Return (x, y) of the center of cell containing provided text 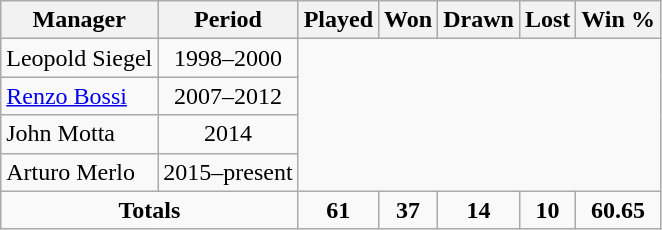
John Motta (80, 134)
Renzo Bossi (80, 96)
Arturo Merlo (80, 172)
Period (228, 20)
14 (479, 210)
2014 (228, 134)
1998–2000 (228, 58)
Totals (150, 210)
Leopold Siegel (80, 58)
Win % (618, 20)
61 (338, 210)
2015–present (228, 172)
Manager (80, 20)
Won (408, 20)
Lost (547, 20)
60.65 (618, 210)
2007–2012 (228, 96)
Played (338, 20)
Drawn (479, 20)
37 (408, 210)
10 (547, 210)
